Locate the cell with the specified text and output its [X, Y] center coordinate. 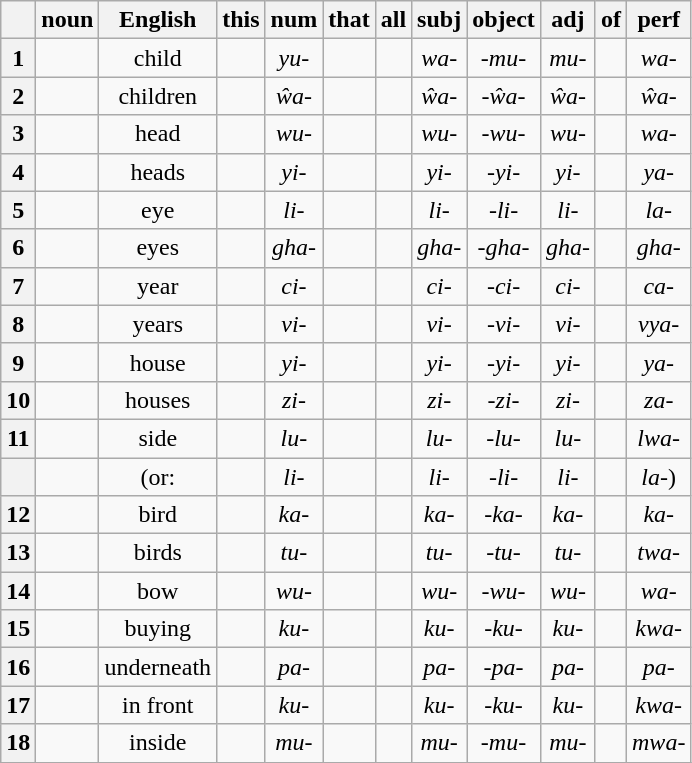
16 [18, 667]
children [158, 96]
9 [18, 362]
child [158, 58]
18 [18, 743]
vya- [659, 324]
7 [18, 286]
birds [158, 553]
5 [18, 210]
-ŵa- [504, 96]
-zi- [504, 400]
years [158, 324]
perf [659, 20]
ca- [659, 286]
1 [18, 58]
this [241, 20]
bird [158, 515]
side [158, 438]
of [610, 20]
object [504, 20]
house [158, 362]
bow [158, 591]
yu- [294, 58]
la- [659, 210]
-ka- [504, 515]
in front [158, 705]
(or: [158, 477]
10 [18, 400]
adj [568, 20]
buying [158, 629]
3 [18, 134]
4 [18, 172]
heads [158, 172]
num [294, 20]
2 [18, 96]
houses [158, 400]
za- [659, 400]
14 [18, 591]
-ci- [504, 286]
15 [18, 629]
-tu- [504, 553]
all [393, 20]
noun [68, 20]
13 [18, 553]
la-) [659, 477]
subj [440, 20]
mwa- [659, 743]
17 [18, 705]
eye [158, 210]
-vi- [504, 324]
eyes [158, 248]
-pa- [504, 667]
twa- [659, 553]
head [158, 134]
-gha- [504, 248]
that [349, 20]
6 [18, 248]
underneath [158, 667]
-lu- [504, 438]
inside [158, 743]
English [158, 20]
lwa- [659, 438]
12 [18, 515]
8 [18, 324]
11 [18, 438]
year [158, 286]
